Output the [x, y] coordinate of the center of the cell containing the given text.  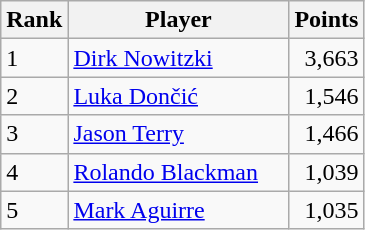
Jason Terry [178, 134]
Rolando Blackman [178, 172]
1,546 [326, 96]
1 [34, 58]
Dirk Nowitzki [178, 58]
3 [34, 134]
3,663 [326, 58]
Luka Dončić [178, 96]
1,466 [326, 134]
1,039 [326, 172]
4 [34, 172]
Player [178, 20]
5 [34, 210]
1,035 [326, 210]
Mark Aguirre [178, 210]
2 [34, 96]
Points [326, 20]
Rank [34, 20]
